Return the [X, Y] coordinate for the center point of the cell that contains the specified text.  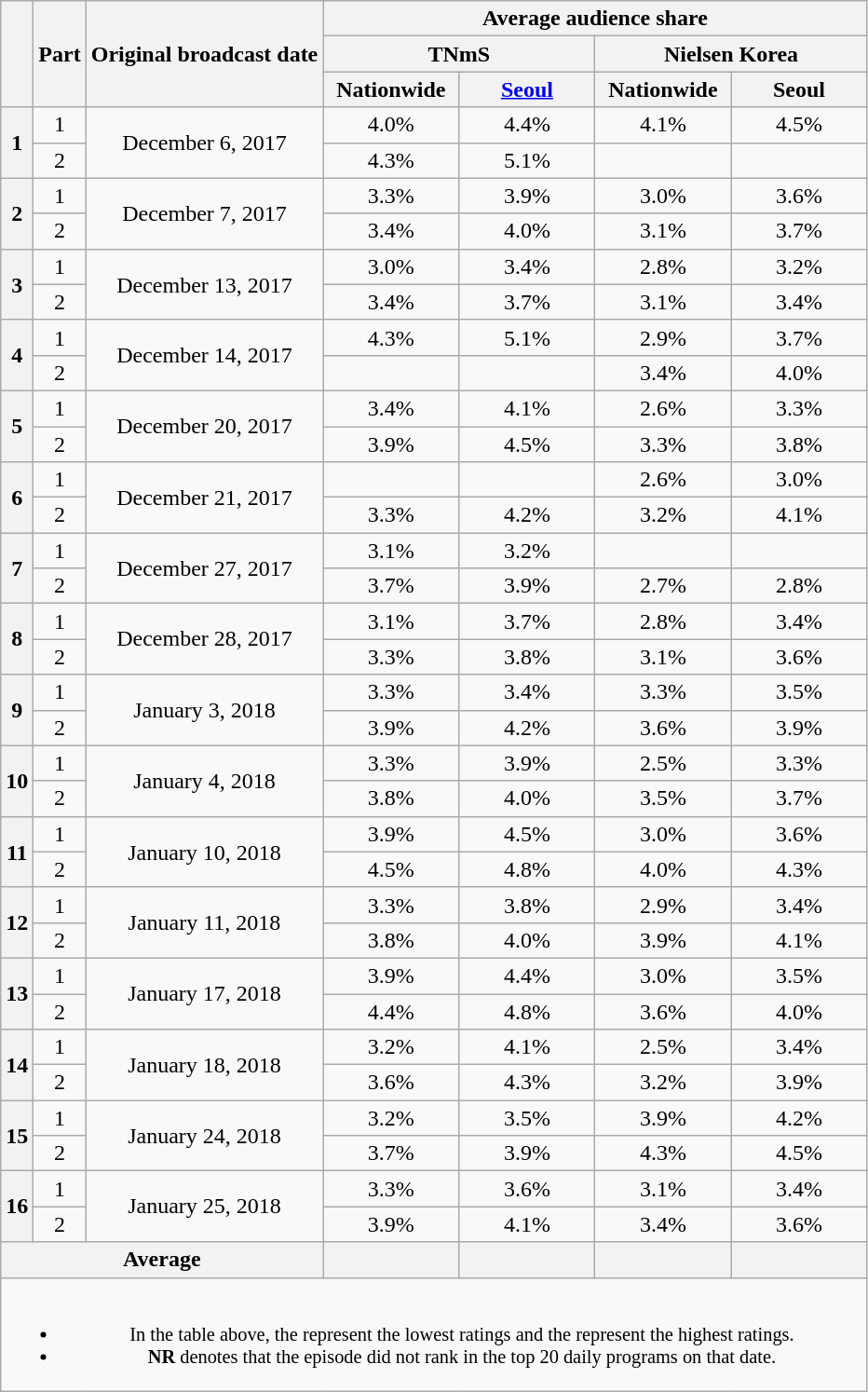
8 [17, 639]
11 [17, 852]
January 18, 2018 [205, 1065]
January 25, 2018 [205, 1207]
December 28, 2017 [205, 639]
January 10, 2018 [205, 852]
16 [17, 1207]
Average audience share [595, 19]
3 [17, 284]
13 [17, 993]
Nielsen Korea [731, 54]
Average [162, 1260]
12 [17, 922]
December 20, 2017 [205, 426]
December 6, 2017 [205, 143]
6 [17, 498]
7 [17, 568]
December 7, 2017 [205, 213]
14 [17, 1065]
10 [17, 781]
15 [17, 1136]
January 3, 2018 [205, 710]
January 4, 2018 [205, 781]
January 24, 2018 [205, 1136]
January 17, 2018 [205, 993]
Part [60, 54]
9 [17, 710]
December 21, 2017 [205, 498]
5 [17, 426]
January 11, 2018 [205, 922]
4 [17, 355]
TNmS [459, 54]
December 27, 2017 [205, 568]
Original broadcast date [205, 54]
December 14, 2017 [205, 355]
December 13, 2017 [205, 284]
2.7% [663, 586]
